Return (X, Y) of the center of cell containing provided text 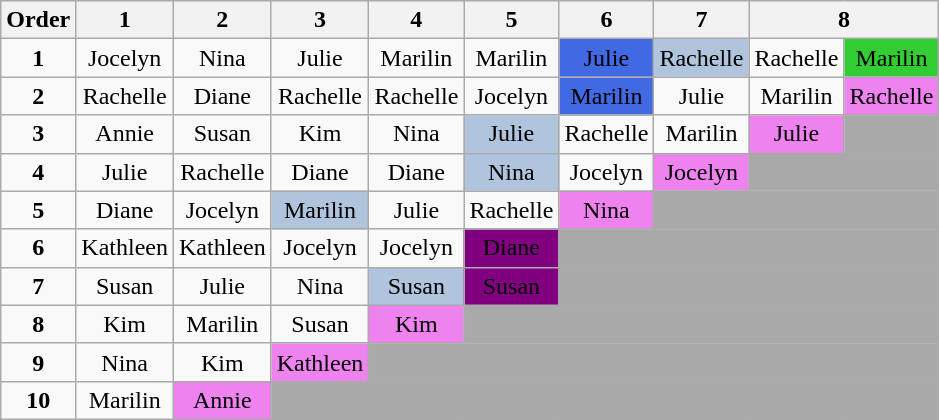
9 (38, 362)
10 (38, 400)
Order (38, 20)
